Identify which cell holds the provided text, then report its [X, Y] central coordinate. 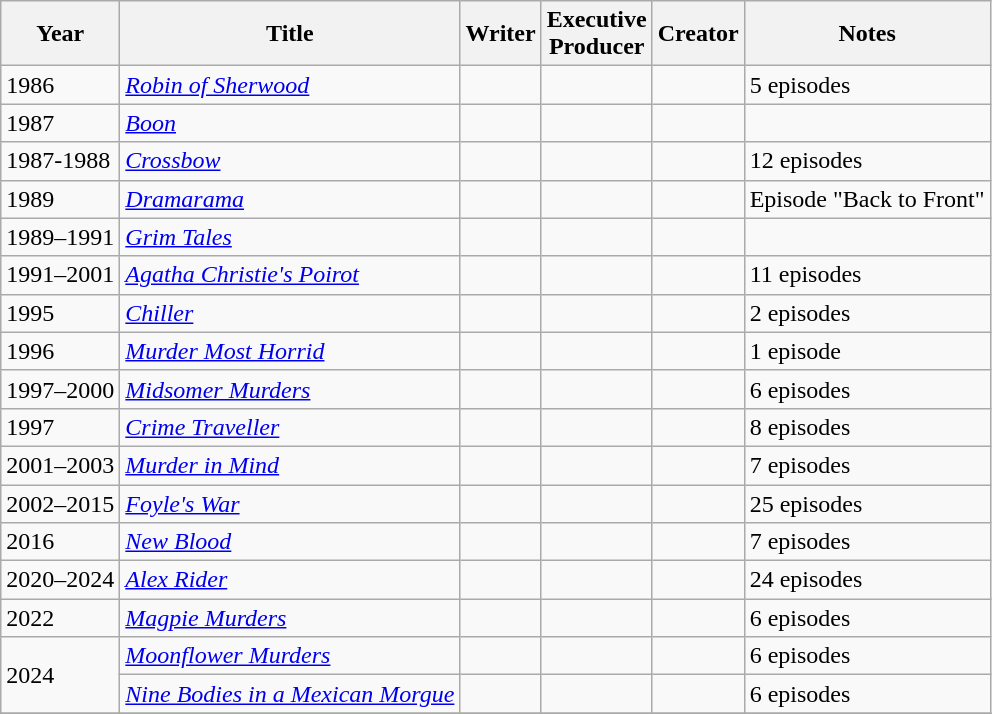
1 episode [867, 351]
Boon [290, 123]
Nine Bodies in a Mexican Morgue [290, 694]
2022 [60, 618]
Year [60, 34]
12 episodes [867, 161]
11 episodes [867, 275]
2024 [60, 675]
Crossbow [290, 161]
Writer [500, 34]
ExecutiveProducer [596, 34]
Alex Rider [290, 580]
1991–2001 [60, 275]
Episode "Back to Front" [867, 199]
2001–2003 [60, 465]
Chiller [290, 313]
1997 [60, 427]
Foyle's War [290, 503]
Title [290, 34]
Midsomer Murders [290, 389]
1987 [60, 123]
Moonflower Murders [290, 656]
Murder Most Horrid [290, 351]
8 episodes [867, 427]
1997–2000 [60, 389]
Grim Tales [290, 237]
2016 [60, 542]
Murder in Mind [290, 465]
2002–2015 [60, 503]
Robin of Sherwood [290, 85]
1989 [60, 199]
Notes [867, 34]
24 episodes [867, 580]
Magpie Murders [290, 618]
1989–1991 [60, 237]
Crime Traveller [290, 427]
2 episodes [867, 313]
1986 [60, 85]
1996 [60, 351]
Creator [698, 34]
New Blood [290, 542]
25 episodes [867, 503]
Dramarama [290, 199]
1987-1988 [60, 161]
2020–2024 [60, 580]
Agatha Christie's Poirot [290, 275]
1995 [60, 313]
5 episodes [867, 85]
